Detect which cell encompasses the target text, then output its (x, y) center coordinate. 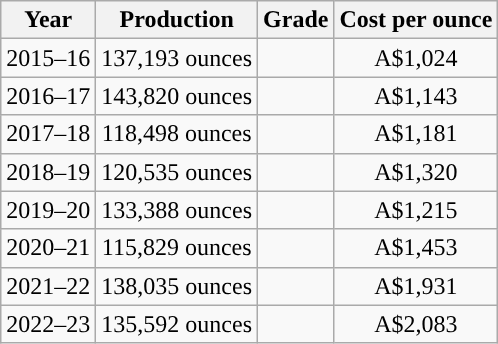
115,829 ounces (177, 248)
133,388 ounces (177, 210)
2020–21 (48, 248)
Grade (296, 20)
120,535 ounces (177, 172)
143,820 ounces (177, 96)
A$1,453 (416, 248)
137,193 ounces (177, 58)
Year (48, 20)
135,592 ounces (177, 324)
A$1,320 (416, 172)
A$2,083 (416, 324)
2015–16 (48, 58)
118,498 ounces (177, 134)
A$1,024 (416, 58)
Cost per ounce (416, 20)
A$1,215 (416, 210)
2017–18 (48, 134)
138,035 ounces (177, 286)
2018–19 (48, 172)
2019–20 (48, 210)
A$1,931 (416, 286)
2021–22 (48, 286)
2022–23 (48, 324)
2016–17 (48, 96)
A$1,181 (416, 134)
A$1,143 (416, 96)
Production (177, 20)
